Return the [X, Y] coordinate for the center point of the cell that contains the specified text.  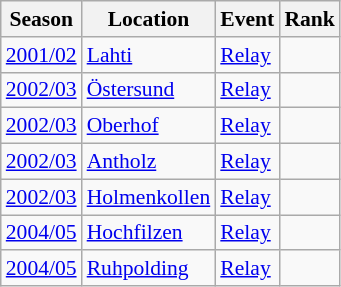
Holmenkollen [149, 197]
2001/02 [42, 55]
Ruhpolding [149, 269]
Oberhof [149, 126]
Antholz [149, 162]
Hochfilzen [149, 233]
Season [42, 19]
Location [149, 19]
Rank [310, 19]
Östersund [149, 90]
Lahti [149, 55]
Event [247, 19]
